For the text-containing cell, return its midpoint in [X, Y] coordinate format. 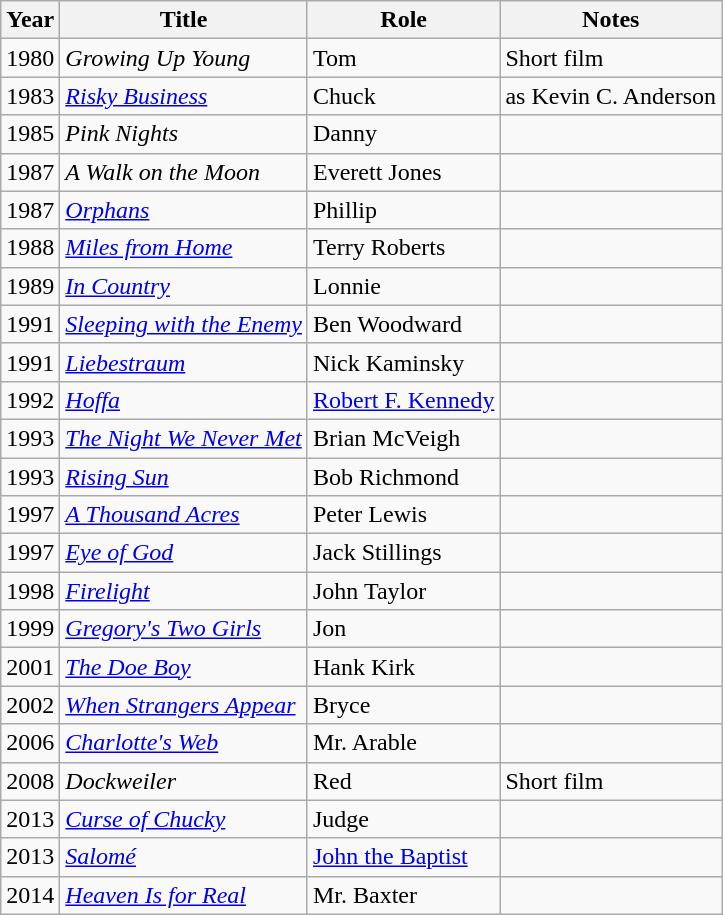
Nick Kaminsky [403, 362]
Charlotte's Web [184, 743]
Title [184, 20]
Growing Up Young [184, 58]
Peter Lewis [403, 515]
Year [30, 20]
In Country [184, 286]
Chuck [403, 96]
1992 [30, 400]
Mr. Arable [403, 743]
1980 [30, 58]
Jack Stillings [403, 553]
1999 [30, 629]
Bob Richmond [403, 477]
Notes [611, 20]
1983 [30, 96]
Sleeping with the Enemy [184, 324]
Tom [403, 58]
1989 [30, 286]
2006 [30, 743]
The Doe Boy [184, 667]
Lonnie [403, 286]
Judge [403, 819]
Rising Sun [184, 477]
John the Baptist [403, 857]
Eye of God [184, 553]
Hank Kirk [403, 667]
Heaven Is for Real [184, 895]
Ben Woodward [403, 324]
Terry Roberts [403, 248]
Everett Jones [403, 172]
2002 [30, 705]
Jon [403, 629]
Red [403, 781]
The Night We Never Met [184, 438]
2014 [30, 895]
Pink Nights [184, 134]
Risky Business [184, 96]
1998 [30, 591]
Orphans [184, 210]
Role [403, 20]
Firelight [184, 591]
Hoffa [184, 400]
Curse of Chucky [184, 819]
A Walk on the Moon [184, 172]
Robert F. Kennedy [403, 400]
Liebestraum [184, 362]
Bryce [403, 705]
2001 [30, 667]
A Thousand Acres [184, 515]
as Kevin C. Anderson [611, 96]
When Strangers Appear [184, 705]
Phillip [403, 210]
Dockweiler [184, 781]
Danny [403, 134]
Miles from Home [184, 248]
2008 [30, 781]
Gregory's Two Girls [184, 629]
1988 [30, 248]
Brian McVeigh [403, 438]
1985 [30, 134]
Mr. Baxter [403, 895]
John Taylor [403, 591]
Salomé [184, 857]
